Provide the [x, y] coordinate of the cell's center where the given text is located.  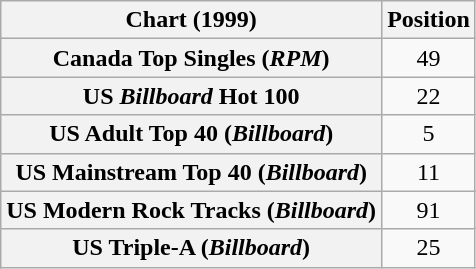
US Triple-A (Billboard) [192, 248]
11 [429, 172]
Canada Top Singles (RPM) [192, 58]
US Modern Rock Tracks (Billboard) [192, 210]
US Billboard Hot 100 [192, 96]
US Adult Top 40 (Billboard) [192, 134]
Position [429, 20]
5 [429, 134]
Chart (1999) [192, 20]
25 [429, 248]
US Mainstream Top 40 (Billboard) [192, 172]
22 [429, 96]
49 [429, 58]
91 [429, 210]
